For the text-containing cell, return its midpoint in (X, Y) coordinate format. 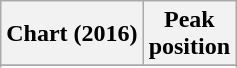
Chart (2016) (72, 34)
Peakposition (189, 34)
